Search for the cell housing the specified text and yield its [x, y] center coordinate. 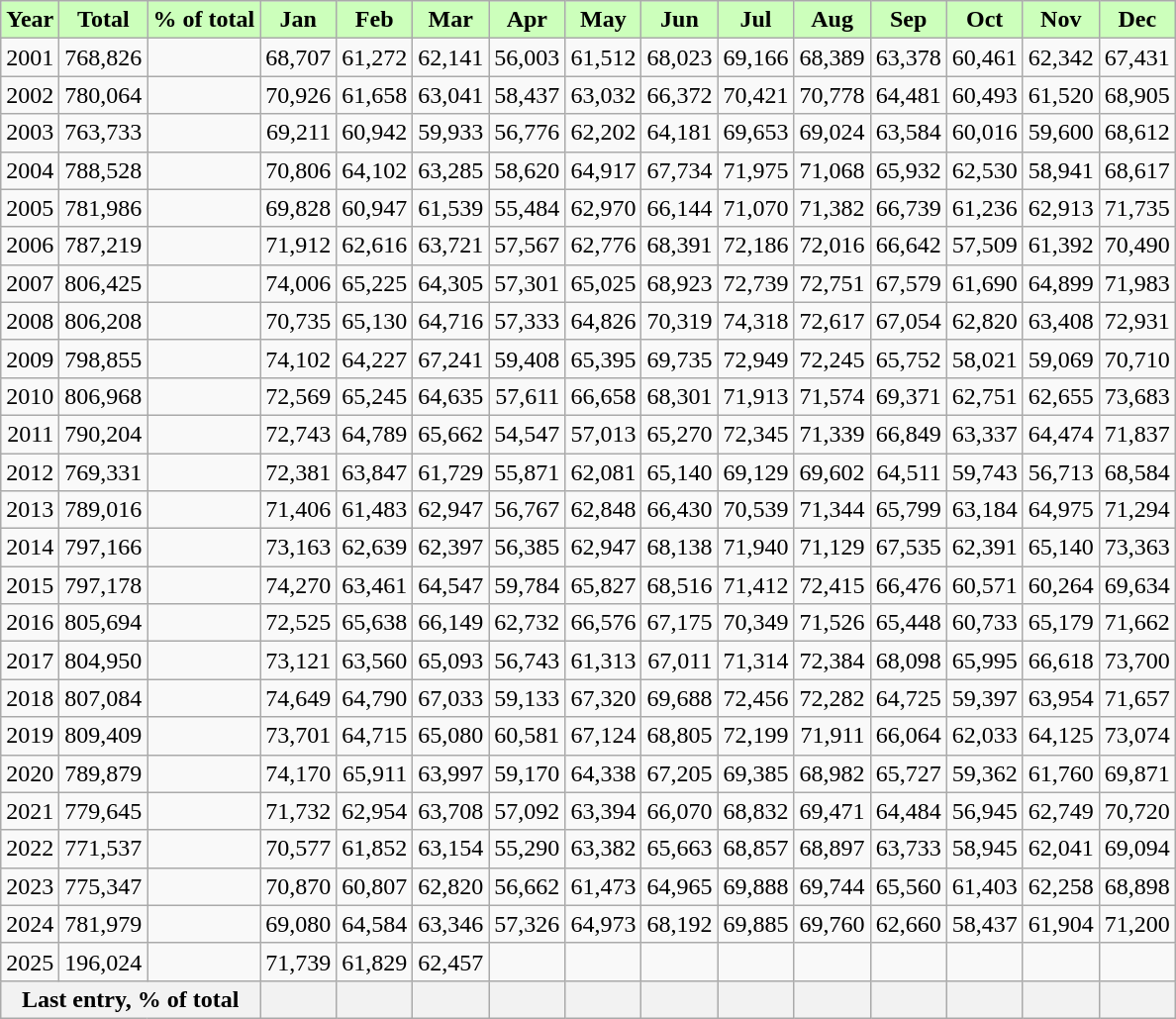
59,133 [527, 698]
68,389 [832, 57]
56,945 [984, 811]
63,337 [984, 434]
66,144 [679, 208]
71,983 [1136, 283]
Apr [527, 20]
2017 [30, 661]
56,662 [527, 886]
70,710 [1136, 358]
65,025 [604, 283]
67,734 [679, 170]
63,721 [451, 246]
797,166 [103, 548]
73,683 [1136, 396]
72,381 [299, 472]
72,345 [756, 434]
806,425 [103, 283]
65,395 [604, 358]
64,547 [451, 585]
63,041 [451, 95]
64,973 [604, 924]
61,520 [1061, 95]
71,975 [756, 170]
69,094 [1136, 849]
70,735 [299, 321]
57,013 [604, 434]
70,349 [756, 623]
63,461 [374, 585]
62,954 [374, 811]
74,006 [299, 283]
57,611 [527, 396]
2015 [30, 585]
69,602 [832, 472]
57,333 [527, 321]
789,879 [103, 773]
2002 [30, 95]
61,483 [374, 510]
73,363 [1136, 548]
63,733 [909, 849]
73,121 [299, 661]
2010 [30, 396]
69,129 [756, 472]
% of total [204, 20]
61,904 [1061, 924]
64,975 [1061, 510]
65,752 [909, 358]
66,476 [909, 585]
62,776 [604, 246]
68,905 [1136, 95]
60,947 [374, 208]
60,493 [984, 95]
62,397 [451, 548]
58,021 [984, 358]
769,331 [103, 472]
768,826 [103, 57]
64,965 [679, 886]
73,701 [299, 736]
797,178 [103, 585]
65,093 [451, 661]
807,084 [103, 698]
59,362 [984, 773]
66,372 [679, 95]
69,888 [756, 886]
71,657 [1136, 698]
71,735 [1136, 208]
62,616 [374, 246]
May [604, 20]
2022 [30, 849]
69,385 [756, 773]
Oct [984, 20]
68,923 [679, 283]
71,732 [299, 811]
72,525 [299, 623]
59,933 [451, 133]
66,618 [1061, 661]
781,979 [103, 924]
70,778 [832, 95]
65,799 [909, 510]
65,995 [984, 661]
70,319 [679, 321]
68,023 [679, 57]
66,642 [909, 246]
789,016 [103, 510]
72,949 [756, 358]
62,848 [604, 510]
64,305 [451, 283]
68,301 [679, 396]
70,577 [299, 849]
67,535 [909, 548]
61,403 [984, 886]
71,314 [756, 661]
72,384 [832, 661]
809,409 [103, 736]
71,837 [1136, 434]
68,897 [832, 849]
62,391 [984, 548]
63,560 [374, 661]
60,461 [984, 57]
68,098 [909, 661]
61,760 [1061, 773]
56,385 [527, 548]
71,526 [832, 623]
69,871 [1136, 773]
64,826 [604, 321]
61,236 [984, 208]
806,968 [103, 396]
68,857 [756, 849]
64,181 [679, 133]
806,208 [103, 321]
59,069 [1061, 358]
71,294 [1136, 510]
67,431 [1136, 57]
68,516 [679, 585]
61,512 [604, 57]
56,776 [527, 133]
62,732 [527, 623]
70,539 [756, 510]
66,149 [451, 623]
61,392 [1061, 246]
64,511 [909, 472]
Nov [1061, 20]
2025 [30, 962]
69,371 [909, 396]
64,102 [374, 170]
70,926 [299, 95]
71,200 [1136, 924]
65,080 [451, 736]
71,913 [756, 396]
72,016 [832, 246]
56,003 [527, 57]
788,528 [103, 170]
66,658 [604, 396]
2009 [30, 358]
71,406 [299, 510]
64,484 [909, 811]
2007 [30, 283]
71,344 [832, 510]
57,326 [527, 924]
55,290 [527, 849]
68,391 [679, 246]
Last entry, % of total [131, 999]
61,852 [374, 849]
2024 [30, 924]
60,581 [527, 736]
2004 [30, 170]
Sep [909, 20]
71,412 [756, 585]
2020 [30, 773]
65,932 [909, 170]
61,313 [604, 661]
65,560 [909, 886]
69,735 [679, 358]
61,539 [451, 208]
69,688 [679, 698]
64,635 [451, 396]
2011 [30, 434]
69,828 [299, 208]
64,917 [604, 170]
804,950 [103, 661]
67,241 [451, 358]
64,790 [374, 698]
69,653 [756, 133]
55,871 [527, 472]
68,617 [1136, 170]
72,743 [299, 434]
67,579 [909, 283]
67,011 [679, 661]
57,092 [527, 811]
65,638 [374, 623]
70,870 [299, 886]
72,569 [299, 396]
59,784 [527, 585]
59,743 [984, 472]
69,760 [832, 924]
70,806 [299, 170]
68,612 [1136, 133]
60,264 [1061, 585]
64,481 [909, 95]
67,054 [909, 321]
64,584 [374, 924]
781,986 [103, 208]
Jun [679, 20]
2005 [30, 208]
67,205 [679, 773]
59,170 [527, 773]
71,739 [299, 962]
63,847 [374, 472]
63,346 [451, 924]
72,186 [756, 246]
73,074 [1136, 736]
71,574 [832, 396]
62,660 [909, 924]
775,347 [103, 886]
72,199 [756, 736]
66,064 [909, 736]
72,617 [832, 321]
61,473 [604, 886]
72,456 [756, 698]
59,600 [1061, 133]
72,415 [832, 585]
66,739 [909, 208]
72,751 [832, 283]
71,912 [299, 246]
Jul [756, 20]
69,024 [832, 133]
69,211 [299, 133]
2008 [30, 321]
64,725 [909, 698]
65,911 [374, 773]
66,849 [909, 434]
61,658 [374, 95]
Jan [299, 20]
65,827 [604, 585]
2001 [30, 57]
62,749 [1061, 811]
64,716 [451, 321]
57,567 [527, 246]
68,898 [1136, 886]
62,033 [984, 736]
62,457 [451, 962]
63,954 [1061, 698]
2021 [30, 811]
68,805 [679, 736]
62,202 [604, 133]
64,338 [604, 773]
790,204 [103, 434]
60,807 [374, 886]
74,318 [756, 321]
2018 [30, 698]
62,970 [604, 208]
57,509 [984, 246]
54,547 [527, 434]
73,700 [1136, 661]
60,942 [374, 133]
779,645 [103, 811]
69,166 [756, 57]
65,448 [909, 623]
2016 [30, 623]
67,320 [604, 698]
Aug [832, 20]
63,378 [909, 57]
69,471 [832, 811]
61,272 [374, 57]
68,832 [756, 811]
Total [103, 20]
61,729 [451, 472]
67,175 [679, 623]
71,339 [832, 434]
65,727 [909, 773]
72,282 [832, 698]
58,620 [527, 170]
68,584 [1136, 472]
71,911 [832, 736]
57,301 [527, 283]
71,382 [832, 208]
59,408 [527, 358]
56,767 [527, 510]
62,530 [984, 170]
62,258 [1061, 886]
64,227 [374, 358]
60,016 [984, 133]
73,163 [299, 548]
72,739 [756, 283]
65,179 [1061, 623]
66,576 [604, 623]
66,070 [679, 811]
196,024 [103, 962]
69,634 [1136, 585]
56,713 [1061, 472]
63,584 [909, 133]
63,708 [451, 811]
Mar [451, 20]
63,285 [451, 170]
61,829 [374, 962]
68,138 [679, 548]
72,245 [832, 358]
59,397 [984, 698]
805,694 [103, 623]
65,225 [374, 283]
2013 [30, 510]
64,789 [374, 434]
780,064 [103, 95]
62,751 [984, 396]
2023 [30, 886]
787,219 [103, 246]
Dec [1136, 20]
67,124 [604, 736]
63,394 [604, 811]
2012 [30, 472]
2014 [30, 548]
64,474 [1061, 434]
65,245 [374, 396]
67,033 [451, 698]
71,662 [1136, 623]
63,997 [451, 773]
58,945 [984, 849]
62,655 [1061, 396]
62,081 [604, 472]
62,639 [374, 548]
Year [30, 20]
71,070 [756, 208]
74,270 [299, 585]
70,720 [1136, 811]
69,744 [832, 886]
68,192 [679, 924]
66,430 [679, 510]
69,080 [299, 924]
2019 [30, 736]
58,941 [1061, 170]
63,032 [604, 95]
63,184 [984, 510]
63,382 [604, 849]
71,129 [832, 548]
64,125 [1061, 736]
64,899 [1061, 283]
60,571 [984, 585]
2003 [30, 133]
60,733 [984, 623]
56,743 [527, 661]
763,733 [103, 133]
65,663 [679, 849]
62,041 [1061, 849]
55,484 [527, 208]
68,982 [832, 773]
64,715 [374, 736]
71,068 [832, 170]
62,342 [1061, 57]
61,690 [984, 283]
Feb [374, 20]
2006 [30, 246]
65,270 [679, 434]
74,170 [299, 773]
798,855 [103, 358]
62,913 [1061, 208]
69,885 [756, 924]
74,102 [299, 358]
70,490 [1136, 246]
62,141 [451, 57]
63,408 [1061, 321]
71,940 [756, 548]
74,649 [299, 698]
63,154 [451, 849]
68,707 [299, 57]
70,421 [756, 95]
72,931 [1136, 321]
65,130 [374, 321]
771,537 [103, 849]
65,662 [451, 434]
